From the cell containing the given text, extract its center point as (X, Y) coordinate. 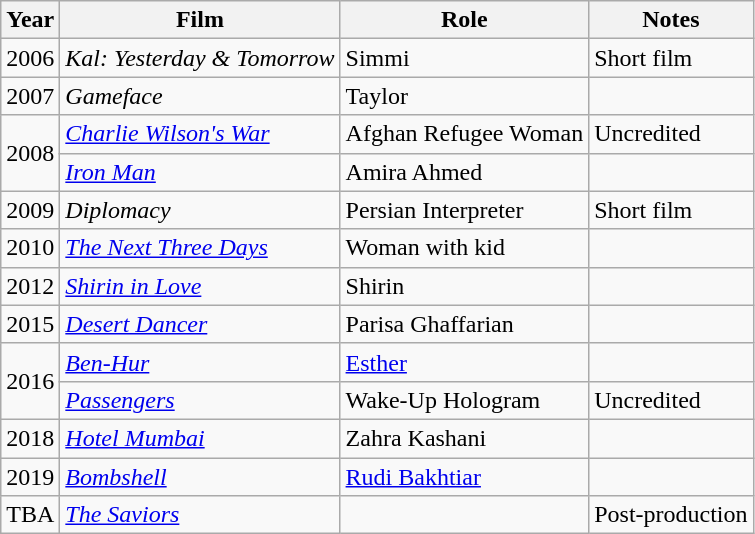
2012 (30, 286)
2019 (30, 477)
The Next Three Days (200, 248)
Zahra Kashani (464, 438)
Ben-Hur (200, 362)
Kal: Yesterday & Tomorrow (200, 58)
Amira Ahmed (464, 172)
Bombshell (200, 477)
Taylor (464, 96)
2016 (30, 381)
2015 (30, 324)
Gameface (200, 96)
Diplomacy (200, 210)
2006 (30, 58)
2008 (30, 153)
Desert Dancer (200, 324)
Iron Man (200, 172)
2018 (30, 438)
TBA (30, 515)
Rudi Bakhtiar (464, 477)
Shirin (464, 286)
2009 (30, 210)
Persian Interpreter (464, 210)
Year (30, 20)
Hotel Mumbai (200, 438)
Parisa Ghaffarian (464, 324)
2007 (30, 96)
Wake-Up Hologram (464, 400)
Passengers (200, 400)
Woman with kid (464, 248)
Shirin in Love (200, 286)
Charlie Wilson's War (200, 134)
Role (464, 20)
Post-production (671, 515)
Esther (464, 362)
Simmi (464, 58)
The Saviors (200, 515)
Film (200, 20)
Afghan Refugee Woman (464, 134)
Notes (671, 20)
2010 (30, 248)
